Pinpoint the cell where the given text exists, returning its (X, Y) midpoint coordinate. 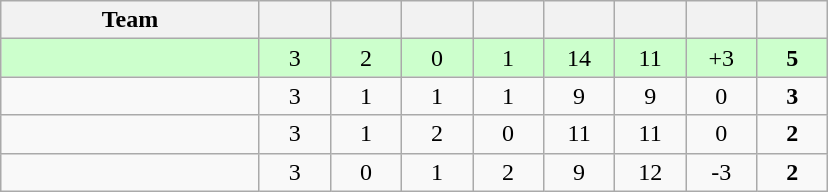
14 (580, 58)
+3 (722, 58)
Team (130, 20)
12 (650, 172)
-3 (722, 172)
5 (792, 58)
